Search for the cell housing the specified text and yield its [x, y] center coordinate. 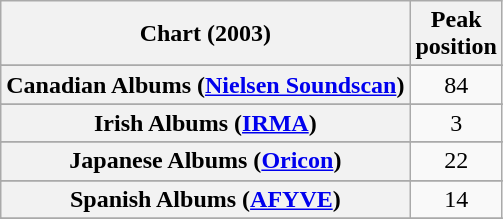
Japanese Albums (Oricon) [206, 161]
84 [456, 85]
Chart (2003) [206, 34]
14 [456, 199]
Canadian Albums (Nielsen Soundscan) [206, 85]
Spanish Albums (AFYVE) [206, 199]
3 [456, 123]
Peakposition [456, 34]
Irish Albums (IRMA) [206, 123]
22 [456, 161]
